Capture the cell that displays the provided text and extract its [X, Y] central coordinate. 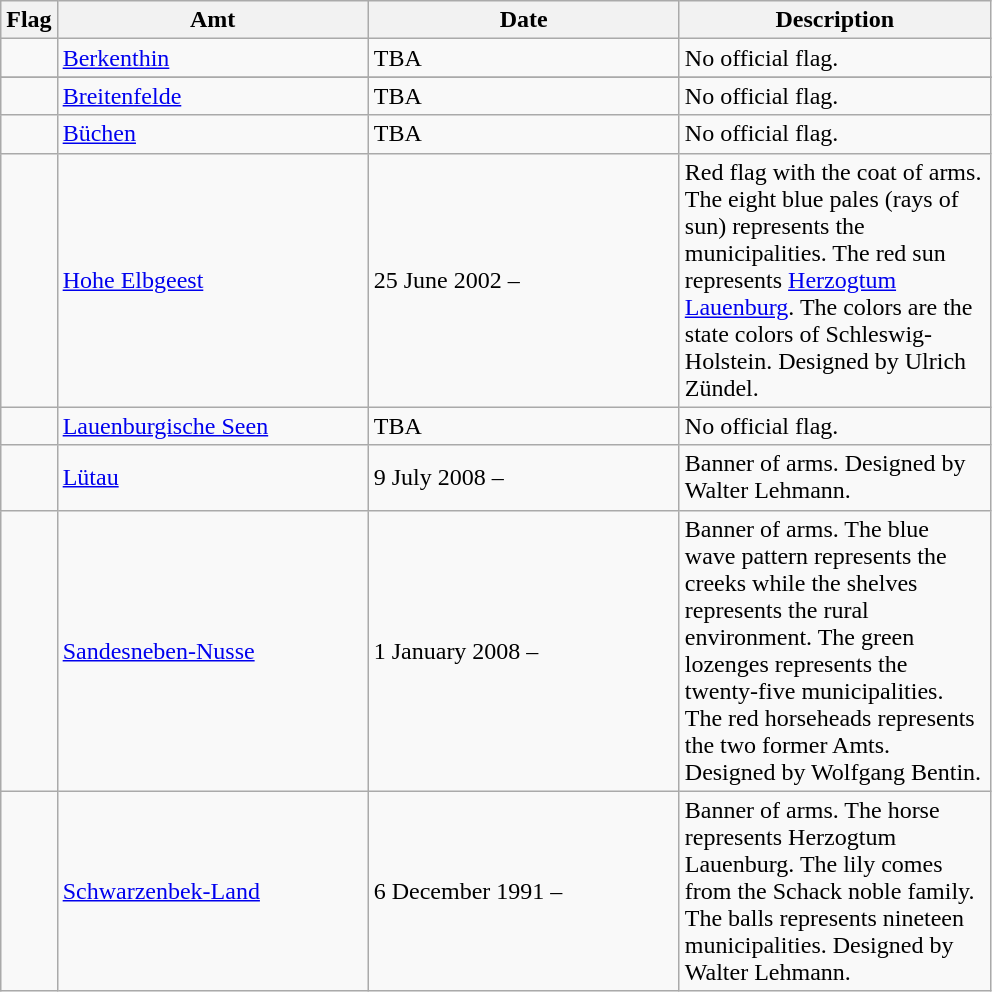
6 December 1991 – [524, 891]
Breitenfelde [212, 96]
25 June 2002 – [524, 280]
Sandesneben-Nusse [212, 650]
Banner of arms. Designed by Walter Lehmann. [834, 478]
Büchen [212, 134]
Amt [212, 20]
Lauenburgische Seen [212, 426]
Schwarzenbek-Land [212, 891]
Flag [29, 20]
Lütau [212, 478]
Date [524, 20]
Berkenthin [212, 58]
Description [834, 20]
9 July 2008 – [524, 478]
Hohe Elbgeest [212, 280]
1 January 2008 – [524, 650]
